For the text-containing cell, return its midpoint in (x, y) coordinate format. 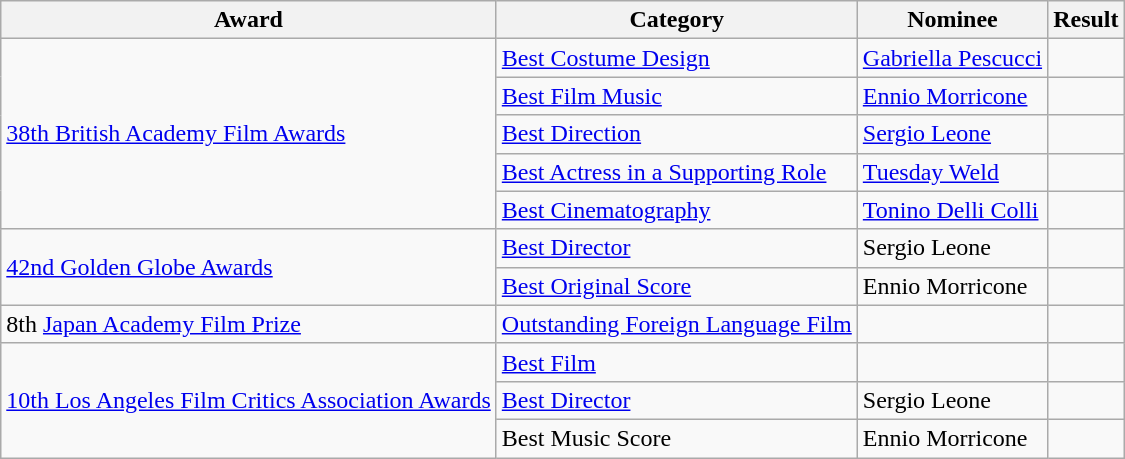
42nd Golden Globe Awards (249, 267)
Nominee (952, 20)
Best Music Score (676, 438)
38th British Academy Film Awards (249, 134)
8th Japan Academy Film Prize (249, 324)
Best Costume Design (676, 58)
Best Actress in a Supporting Role (676, 172)
Gabriella Pescucci (952, 58)
Award (249, 20)
Outstanding Foreign Language Film (676, 324)
Tonino Delli Colli (952, 210)
Result (1086, 20)
10th Los Angeles Film Critics Association Awards (249, 400)
Best Cinematography (676, 210)
Tuesday Weld (952, 172)
Best Film (676, 362)
Category (676, 20)
Best Direction (676, 134)
Best Film Music (676, 96)
Best Original Score (676, 286)
